Determine the (X, Y) coordinate at the center of the cell enclosing the given text.  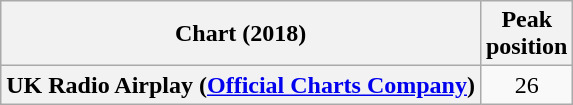
UK Radio Airplay (Official Charts Company) (241, 85)
26 (526, 85)
Chart (2018) (241, 34)
Peakposition (526, 34)
